Identify which cell holds the provided text, then report its (x, y) central coordinate. 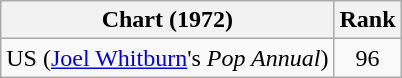
Chart (1972) (168, 20)
96 (368, 58)
US (Joel Whitburn's Pop Annual) (168, 58)
Rank (368, 20)
